Pinpoint the cell where the given text exists, returning its [X, Y] midpoint coordinate. 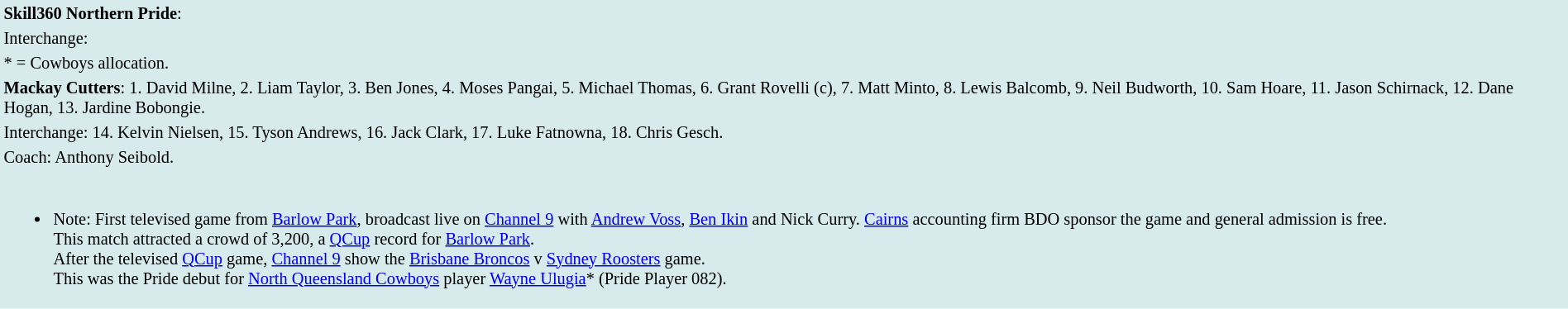
Skill360 Northern Pride: [784, 13]
Interchange: [784, 38]
Interchange: 14. Kelvin Nielsen, 15. Tyson Andrews, 16. Jack Clark, 17. Luke Fatnowna, 18. Chris Gesch. [784, 132]
Coach: Anthony Seibold. [784, 157]
* = Cowboys allocation. [784, 63]
